Search for the cell housing the specified text and yield its (X, Y) center coordinate. 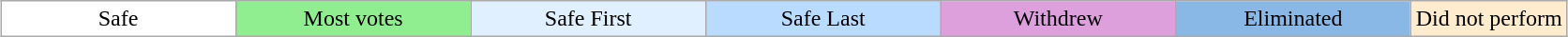
Eliminated (1294, 19)
Safe First (589, 19)
Safe Last (823, 19)
Did not perform (1489, 19)
Most votes (353, 19)
Withdrew (1058, 19)
Safe (118, 19)
